Find where the given text appears and provide that cell's center as [x, y] coordinate. 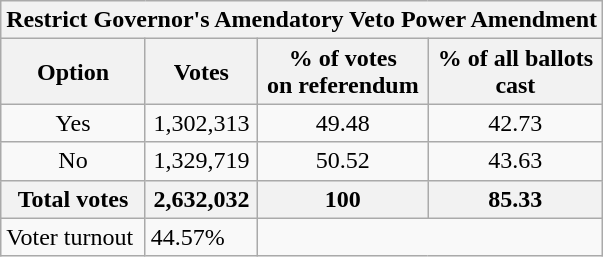
42.73 [515, 123]
% of voteson referendum [344, 72]
2,632,032 [201, 199]
Restrict Governor's Amendatory Veto Power Amendment [302, 20]
44.57% [201, 237]
1,302,313 [201, 123]
Option [74, 72]
49.48 [344, 123]
85.33 [515, 199]
1,329,719 [201, 161]
Voter turnout [74, 237]
43.63 [515, 161]
No [74, 161]
% of all ballotscast [515, 72]
100 [344, 199]
Votes [201, 72]
50.52 [344, 161]
Total votes [74, 199]
Yes [74, 123]
